Pinpoint the cell where the given text exists, returning its [X, Y] midpoint coordinate. 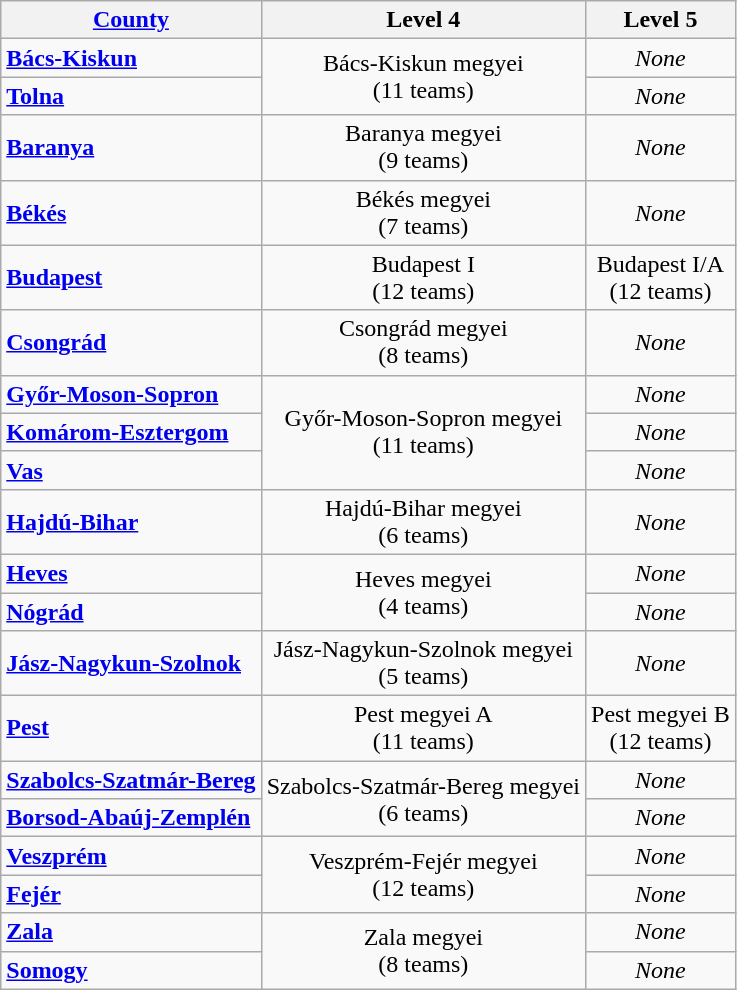
Veszprém [131, 856]
Somogy [131, 970]
Szabolcs-Szatmár-Bereg [131, 780]
Fejér [131, 894]
Budapest I/A(12 teams) [661, 278]
Pest megyei B(12 teams) [661, 728]
Budapest I(12 teams) [423, 278]
Baranya [131, 148]
Nógrád [131, 611]
Heves megyei(4 teams) [423, 592]
Jász-Nagykun-Szolnok [131, 664]
Győr-Moson-Sopron megyei(11 teams) [423, 432]
Budapest [131, 278]
Békés [131, 212]
Bács-Kiskun megyei(11 teams) [423, 77]
Győr-Moson-Sopron [131, 394]
Baranya megyei(9 teams) [423, 148]
Pest megyei A(11 teams) [423, 728]
Hajdú-Bihar [131, 522]
Zala megyei(8 teams) [423, 951]
Csongrád [131, 342]
Pest [131, 728]
Level 5 [661, 20]
Borsod-Abaúj-Zemplén [131, 818]
Level 4 [423, 20]
Hajdú-Bihar megyei(6 teams) [423, 522]
Jász-Nagykun-Szolnok megyei(5 teams) [423, 664]
Heves [131, 573]
County [131, 20]
Tolna [131, 96]
Komárom-Esztergom [131, 432]
Bács-Kiskun [131, 58]
Békés megyei(7 teams) [423, 212]
Zala [131, 932]
Veszprém-Fejér megyei(12 teams) [423, 875]
Szabolcs-Szatmár-Bereg megyei(6 teams) [423, 799]
Vas [131, 470]
Csongrád megyei(8 teams) [423, 342]
